Capture the cell that displays the provided text and extract its [X, Y] central coordinate. 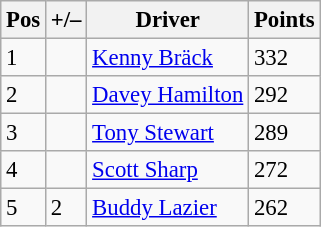
5 [24, 208]
289 [284, 133]
4 [24, 170]
Tony Stewart [168, 133]
Buddy Lazier [168, 208]
3 [24, 133]
332 [284, 58]
Points [284, 20]
+/– [66, 20]
Pos [24, 20]
Scott Sharp [168, 170]
292 [284, 95]
Kenny Bräck [168, 58]
Davey Hamilton [168, 95]
272 [284, 170]
1 [24, 58]
262 [284, 208]
Driver [168, 20]
